For the text-containing cell, return its midpoint in [x, y] coordinate format. 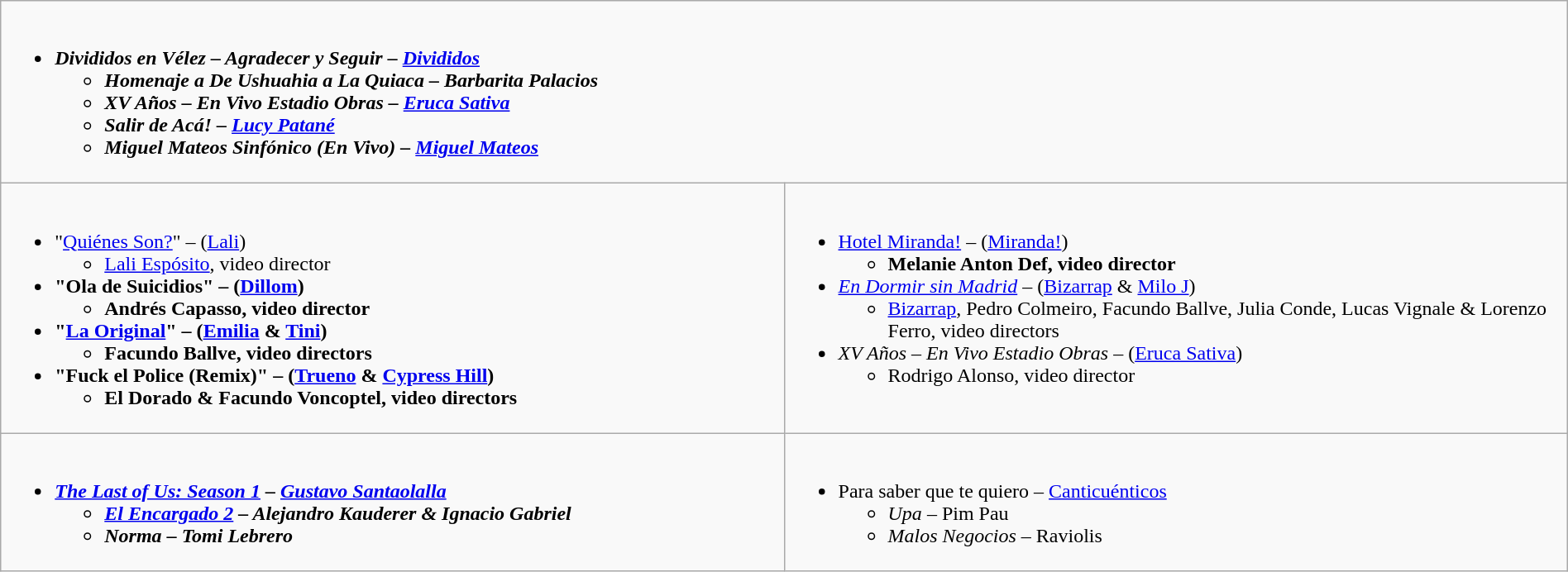
The Last of Us: Season 1 – Gustavo SantaolallaEl Encargado 2 – Alejandro Kauderer & Ignacio GabrielNorma – Tomi Lebrero [392, 503]
Para saber que te quiero – CanticuénticosUpa – Pim PauMalos Negocios – Raviolis [1176, 503]
